Return the (x, y) coordinate for the center point of the cell that contains the specified text.  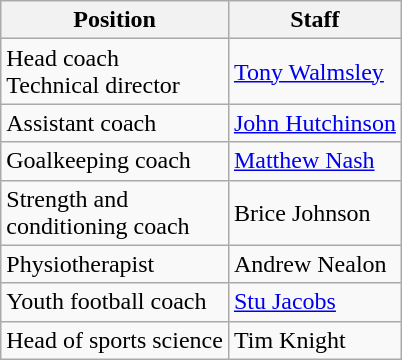
Head coachTechnical director (115, 72)
Physiotherapist (115, 264)
Andrew Nealon (314, 264)
Head of sports science (115, 340)
Assistant coach (115, 123)
Tony Walmsley (314, 72)
Youth football coach (115, 302)
Brice Johnson (314, 212)
Strength andconditioning coach (115, 212)
Matthew Nash (314, 161)
Staff (314, 20)
Position (115, 20)
Goalkeeping coach (115, 161)
John Hutchinson (314, 123)
Tim Knight (314, 340)
Stu Jacobs (314, 302)
